Search for the cell housing the specified text and yield its [x, y] center coordinate. 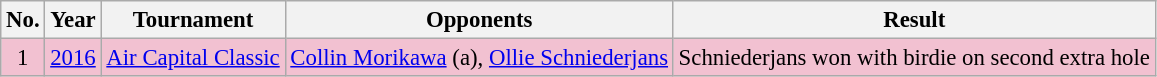
1 [23, 58]
Schniederjans won with birdie on second extra hole [914, 58]
Collin Morikawa (a), Ollie Schniederjans [479, 58]
Tournament [193, 20]
Air Capital Classic [193, 58]
No. [23, 20]
2016 [73, 58]
Opponents [479, 20]
Result [914, 20]
Year [73, 20]
